Locate the cell with the specified text and output its [x, y] center coordinate. 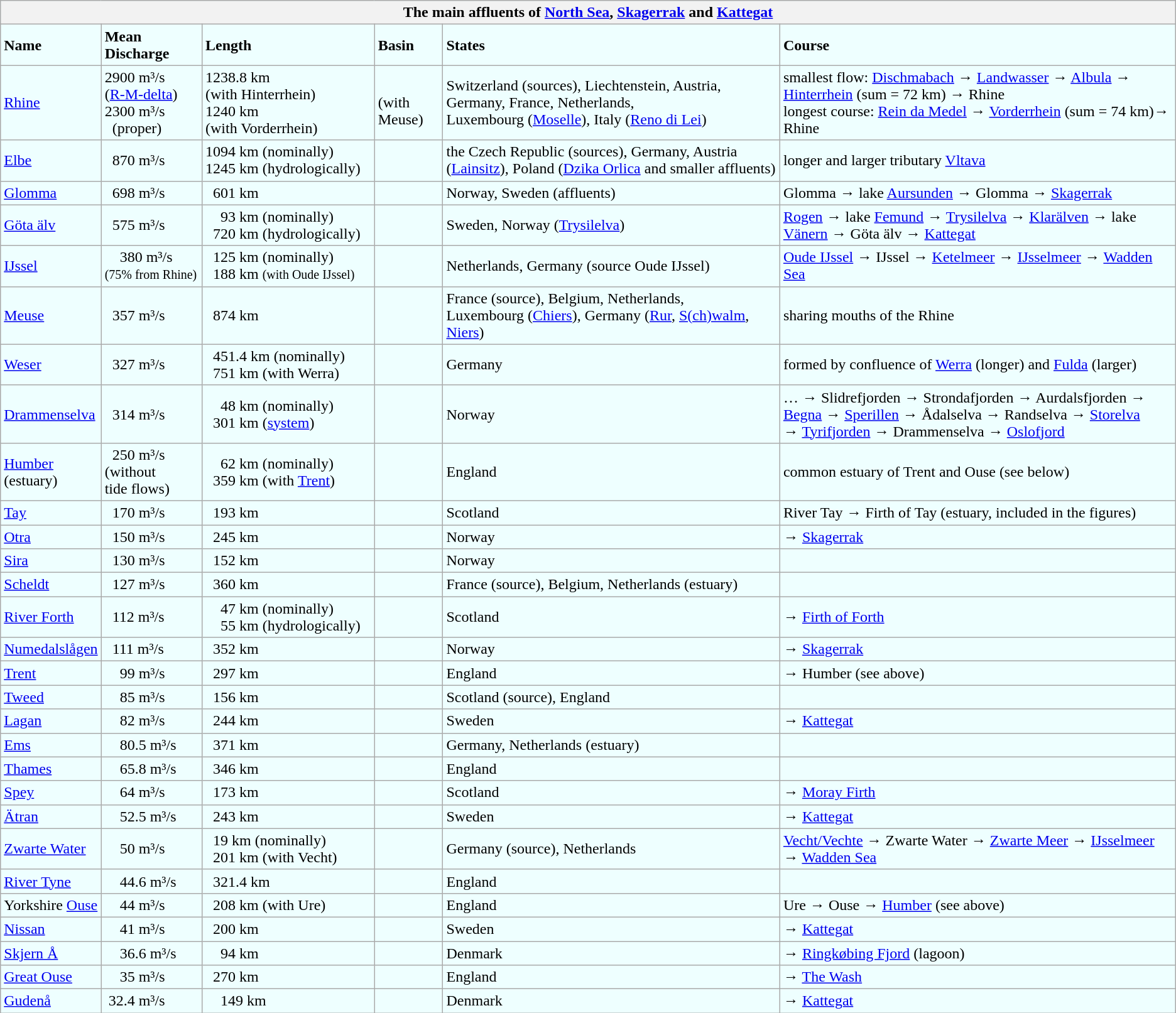
Tweed [51, 697]
352 km [288, 649]
85 m³/s [151, 697]
152 km [288, 561]
112 m³/s [151, 617]
Zwarte Water [51, 849]
Humber(estuary) [51, 472]
64 m³/s [151, 793]
River Forth [51, 617]
Spey [51, 793]
→ Moray Firth [977, 793]
111 m³/s [151, 649]
Norway, Sweden (affluents) [611, 193]
→ Ringkøbing Fjord (lagoon) [977, 953]
Ems [51, 745]
52.5 m³/s [151, 816]
Great Ouse [51, 977]
19 km (nominally) 201 km (with Vecht) [288, 849]
the Czech Republic (sources), Germany, Austria (Lainsitz), Poland (Dzika Orlica and smaller affluents) [611, 161]
149 km [288, 1001]
Scotland (source), England [611, 697]
Tay [51, 512]
99 m³/s [151, 673]
243 km [288, 816]
575 m³/s [151, 225]
MeanDischarge [151, 45]
Göta älv [51, 225]
Rhine [51, 103]
80.5 m³/s [151, 745]
Ätran [51, 816]
156 km [288, 697]
48 km (nominally) 301 km (system) [288, 414]
601 km [288, 193]
Ure → Ouse → Humber (see above) [977, 905]
1238.8 km (with Hinterrhein)1240 km (with Vorderrhein) [288, 103]
Weser [51, 364]
874 km [288, 315]
sharing mouths of the Rhine [977, 315]
41 m³/s [151, 929]
35 m³/s [151, 977]
65.8 m³/s [151, 769]
Nissan [51, 929]
Name [51, 45]
93 km (nominally) 720 km (hydrologically) [288, 225]
Vecht/Vechte → Zwarte Water → Zwarte Meer → IJsselmeer → Wadden Sea [977, 849]
→ The Wash [977, 977]
451.4 km (nominally) 751 km (with Werra) [288, 364]
River Tyne [51, 881]
2900 m³/s(R-M-delta)2300 m³/s (proper) [151, 103]
Basin [408, 45]
130 m³/s [151, 561]
Switzerland (sources), Liechtenstein, Austria, Germany, France, Netherlands,Luxembourg (Moselle), Italy (Reno di Lei) [611, 103]
360 km [288, 585]
Length [288, 45]
Yorkshire Ouse [51, 905]
Germany (source), Netherlands [611, 849]
371 km [288, 745]
Lagan [51, 721]
346 km [288, 769]
River Tay → Firth of Tay (estuary, included in the figures) [977, 512]
380 m³/s (75% from Rhine) [151, 266]
47 km (nominally) 55 km (hydrologically) [288, 617]
(with Meuse) [408, 103]
170 m³/s [151, 512]
Glomma [51, 193]
94 km [288, 953]
Thames [51, 769]
250 m³/s (without tide flows) [151, 472]
244 km [288, 721]
Skjern Å [51, 953]
82 m³/s [151, 721]
Germany [611, 364]
Sira [51, 561]
32.4 m³/s [151, 1001]
357 m³/s [151, 315]
States [611, 45]
… → Slidrefjorden → Strondafjorden → Aurdalsfjorden → Begna → Sperillen → Ådalselva → Randselva → Storelva→ Tyrifjorden → Drammenselva → Oslofjord [977, 414]
Glomma → lake Aursunden → Glomma → Skagerrak [977, 193]
200 km [288, 929]
150 m³/s [151, 537]
Drammenselva [51, 414]
formed by confluence of Werra (longer) and Fulda (larger) [977, 364]
314 m³/s [151, 414]
Elbe [51, 161]
Otra [51, 537]
Rogen → lake Femund → Trysilelva → Klarälven → lake Vänern → Göta älv → Kattegat [977, 225]
Scheldt [51, 585]
208 km (with Ure) [288, 905]
common estuary of Trent and Ouse (see below) [977, 472]
50 m³/s [151, 849]
44.6 m³/s [151, 881]
245 km [288, 537]
125 km (nominally) 188 km (with Oude IJssel) [288, 266]
44 m³/s [151, 905]
698 m³/s [151, 193]
France (source), Belgium, Netherlands (estuary) [611, 585]
1094 km (nominally) 1245 km (hydrologically) [288, 161]
36.6 m³/s [151, 953]
France (source), Belgium, Netherlands,Luxembourg (Chiers), Germany (Rur, S(ch)walm, Niers) [611, 315]
longer and larger tributary Vltava [977, 161]
→ Humber (see above) [977, 673]
321.4 km [288, 881]
Meuse [51, 315]
Netherlands, Germany (source Oude IJssel) [611, 266]
127 m³/s [151, 585]
62 km (nominally) 359 km (with Trent) [288, 472]
173 km [288, 793]
870 m³/s [151, 161]
Numedalslågen [51, 649]
IJssel [51, 266]
Trent [51, 673]
327 m³/s [151, 364]
smallest flow: Dischmabach → Landwasser → Albula → Hinterrhein (sum = 72 km) → Rhinelongest course: Rein da Medel → Vorderrhein (sum = 74 km)→ Rhine [977, 103]
270 km [288, 977]
297 km [288, 673]
Oude IJssel → IJssel → Ketelmeer → IJsselmeer → Wadden Sea [977, 266]
Germany, Netherlands (estuary) [611, 745]
Course [977, 45]
Sweden, Norway (Trysilelva) [611, 225]
193 km [288, 512]
→ Firth of Forth [977, 617]
Gudenå [51, 1001]
The main affluents of North Sea, Skagerrak and Kattegat [588, 13]
